Extract the [X, Y] coordinate from the center of the cell holding the provided text.  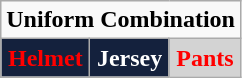
Uniform Combination [121, 20]
Jersey [130, 58]
Helmet [46, 58]
Pants [204, 58]
